Find where the given text appears and provide that cell's center as (x, y) coordinate. 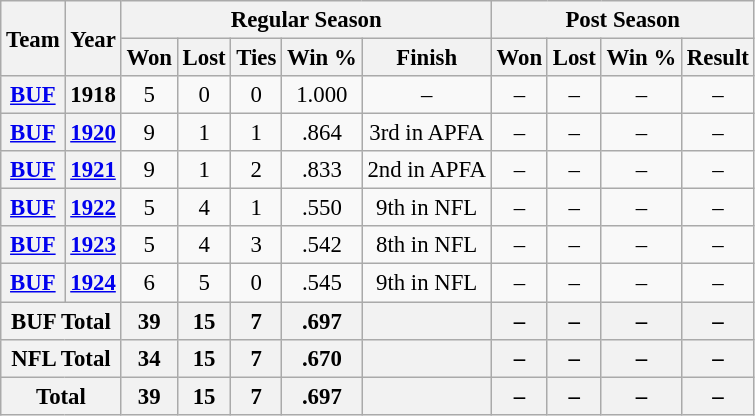
.670 (322, 358)
NFL Total (61, 358)
3 (256, 245)
Total (61, 396)
Result (718, 58)
1923 (93, 245)
Team (33, 38)
Ties (256, 58)
1920 (93, 133)
1.000 (322, 95)
Regular Season (306, 20)
1924 (93, 283)
1921 (93, 170)
.833 (322, 170)
1922 (93, 208)
.550 (322, 208)
6 (149, 283)
2nd in APFA (426, 170)
.545 (322, 283)
1918 (93, 95)
34 (149, 358)
.864 (322, 133)
Post Season (622, 20)
Finish (426, 58)
2 (256, 170)
8th in NFL (426, 245)
.542 (322, 245)
Year (93, 38)
3rd in APFA (426, 133)
BUF Total (61, 321)
